Extract the (X, Y) coordinate from the center of the cell holding the provided text.  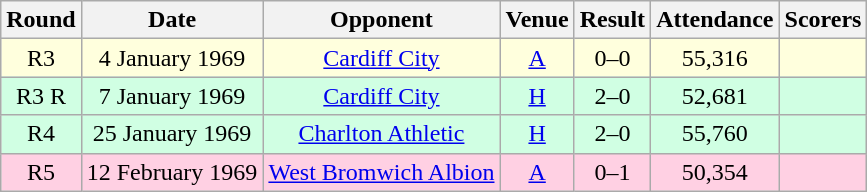
West Bromwich Albion (382, 172)
0–0 (612, 58)
52,681 (715, 96)
Date (172, 20)
R3 R (41, 96)
Charlton Athletic (382, 134)
Venue (537, 20)
Attendance (715, 20)
25 January 1969 (172, 134)
Scorers (823, 20)
4 January 1969 (172, 58)
55,316 (715, 58)
R5 (41, 172)
R3 (41, 58)
Opponent (382, 20)
0–1 (612, 172)
12 February 1969 (172, 172)
7 January 1969 (172, 96)
R4 (41, 134)
Result (612, 20)
50,354 (715, 172)
Round (41, 20)
55,760 (715, 134)
